Return [x, y] of the center of cell containing provided text 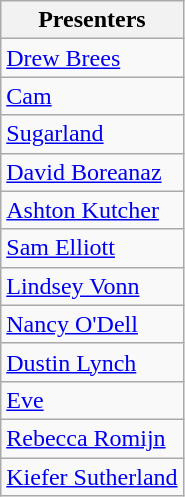
Dustin Lynch [92, 362]
Sugarland [92, 134]
Rebecca Romijn [92, 438]
Kiefer Sutherland [92, 477]
Lindsey Vonn [92, 286]
David Boreanaz [92, 172]
Ashton Kutcher [92, 210]
Cam [92, 96]
Sam Elliott [92, 248]
Presenters [92, 20]
Eve [92, 400]
Nancy O'Dell [92, 324]
Drew Brees [92, 58]
